Find where the given text appears and provide that cell's center as (x, y) coordinate. 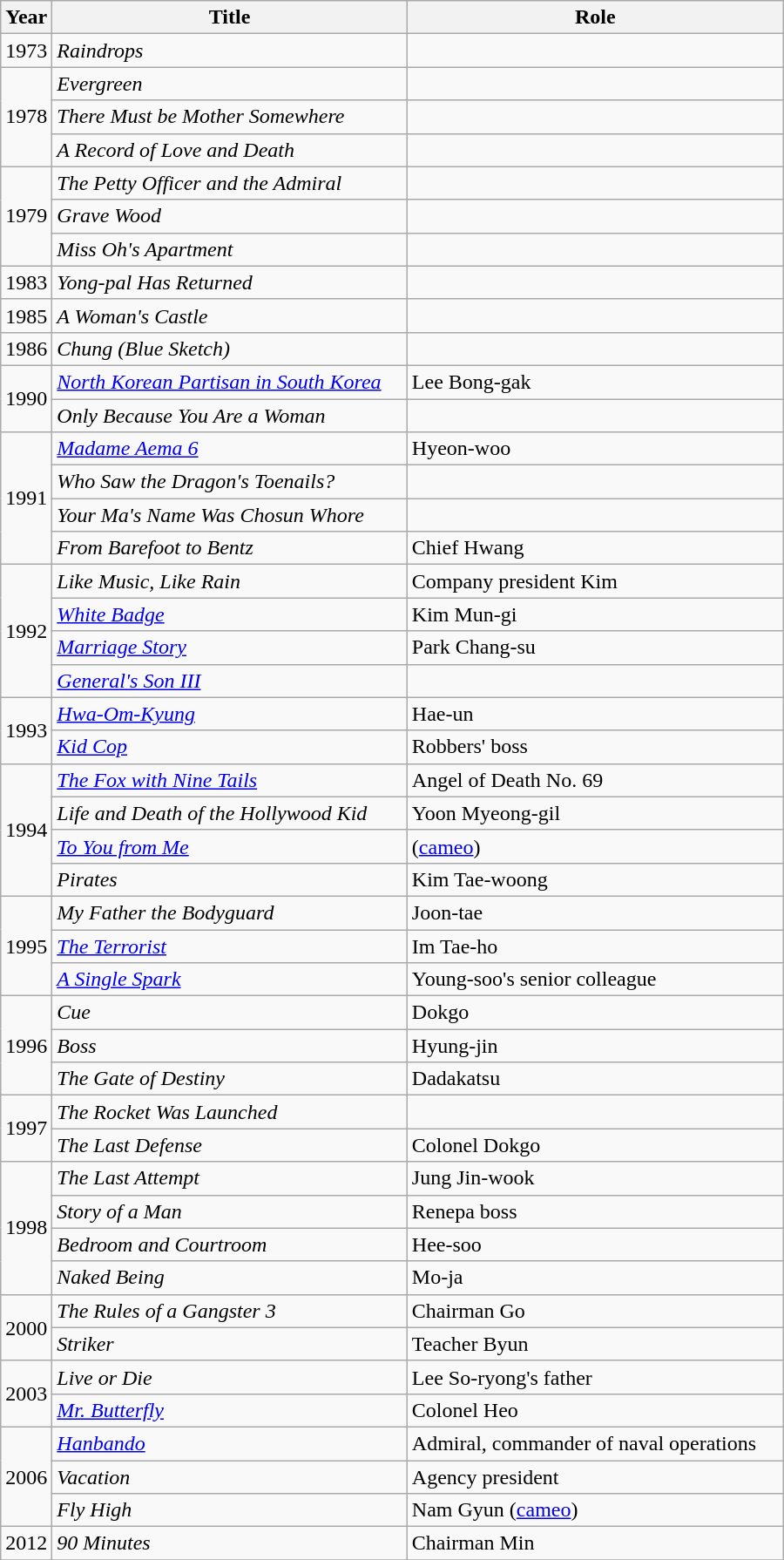
Madame Aema 6 (230, 449)
Life and Death of the Hollywood Kid (230, 813)
The Last Defense (230, 1145)
1983 (26, 282)
Bedroom and Courtroom (230, 1245)
1991 (26, 499)
There Must be Mother Somewhere (230, 117)
1973 (26, 51)
Chief Hwang (595, 548)
Year (26, 17)
Who Saw the Dragon's Toenails? (230, 482)
Hanbando (230, 1443)
2006 (26, 1476)
1986 (26, 349)
1994 (26, 830)
White Badge (230, 614)
Jung Jin-wook (595, 1178)
Joon-tae (595, 912)
To You from Me (230, 846)
Grave Wood (230, 216)
Chung (Blue Sketch) (230, 349)
2000 (26, 1327)
Colonel Dokgo (595, 1145)
Kim Mun-gi (595, 614)
Company president Kim (595, 581)
Chairman Go (595, 1311)
Mo-ja (595, 1278)
The Rules of a Gangster 3 (230, 1311)
General's Son III (230, 681)
Nam Gyun (cameo) (595, 1510)
From Barefoot to Bentz (230, 548)
The Terrorist (230, 946)
1978 (26, 117)
Title (230, 17)
Story of a Man (230, 1211)
North Korean Partisan in South Korea (230, 382)
Angel of Death No. 69 (595, 780)
Role (595, 17)
The Rocket Was Launched (230, 1112)
Boss (230, 1046)
A Record of Love and Death (230, 150)
1979 (26, 216)
Cue (230, 1013)
Dadakatsu (595, 1079)
The Fox with Nine Tails (230, 780)
Agency president (595, 1477)
Miss Oh's Apartment (230, 249)
Marriage Story (230, 648)
1992 (26, 631)
Yoon Myeong-gil (595, 813)
Kim Tae-woong (595, 879)
Your Ma's Name Was Chosun Whore (230, 515)
1997 (26, 1129)
Colonel Heo (595, 1410)
Lee Bong-gak (595, 382)
The Gate of Destiny (230, 1079)
Robbers' boss (595, 747)
Dokgo (595, 1013)
Live or Die (230, 1377)
1990 (26, 398)
Admiral, commander of naval operations (595, 1443)
Hyeon-woo (595, 449)
Naked Being (230, 1278)
Vacation (230, 1477)
The Petty Officer and the Admiral (230, 183)
Hyung-jin (595, 1046)
Mr. Butterfly (230, 1410)
Yong-pal Has Returned (230, 282)
1995 (26, 946)
Chairman Min (595, 1543)
2012 (26, 1543)
Evergreen (230, 84)
Lee So-ryong's father (595, 1377)
The Last Attempt (230, 1178)
My Father the Bodyguard (230, 912)
1993 (26, 730)
Striker (230, 1344)
Teacher Byun (595, 1344)
Hee-soo (595, 1245)
Renepa boss (595, 1211)
Like Music, Like Rain (230, 581)
Hwa-Om-Kyung (230, 714)
Pirates (230, 879)
1985 (26, 315)
90 Minutes (230, 1543)
Raindrops (230, 51)
Im Tae-ho (595, 946)
Only Because You Are a Woman (230, 416)
Fly High (230, 1510)
A Single Spark (230, 980)
Kid Cop (230, 747)
1998 (26, 1228)
1996 (26, 1046)
Park Chang-su (595, 648)
(cameo) (595, 846)
A Woman's Castle (230, 315)
Hae-un (595, 714)
Young-soo's senior colleague (595, 980)
2003 (26, 1394)
